Return the [X, Y] coordinate for the center point of the cell that contains the specified text.  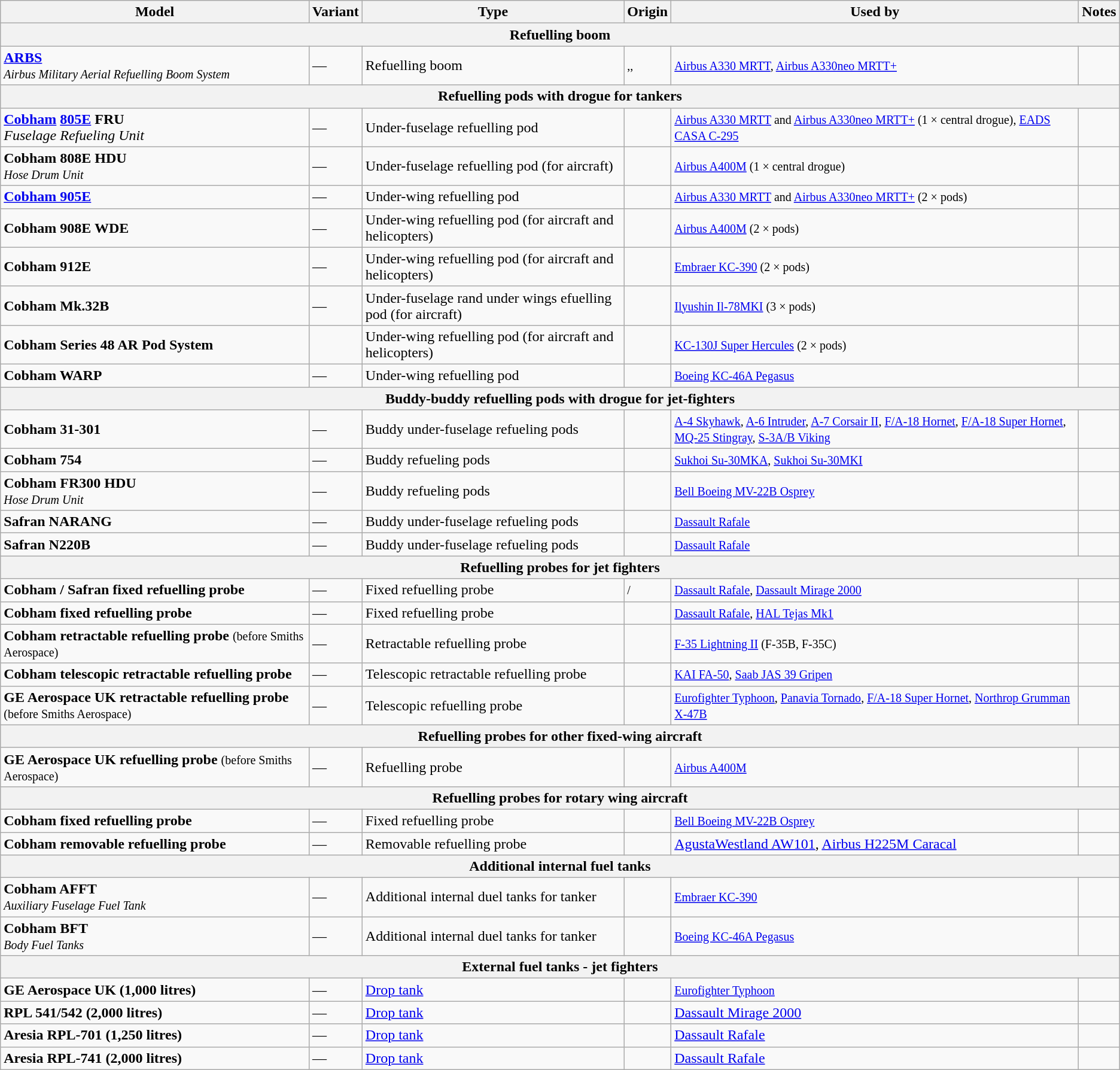
Cobham 808E HDUHose Drum Unit [155, 166]
Notes [1099, 12]
Under-fuselage refuelling pod (for aircraft) [493, 166]
External fuel tanks - jet fighters [560, 967]
Cobham FR300 HDUHose Drum Unit [155, 491]
Safran NARANG [155, 522]
Cobham Series 48 AR Pod System [155, 345]
Cobham removable refuelling probe [155, 843]
Model [155, 12]
Cobham WARP [155, 375]
Embraer KC-390 (2 × pods) [875, 267]
,, [647, 66]
Removable refuelling probe [493, 843]
Used by [875, 12]
Cobham Mk.32B [155, 305]
Cobham BFTBody Fuel Tanks [155, 936]
Retractable refuelling probe [493, 644]
Eurofighter Typhoon, Panavia Tornado, F/A-18 Super Hornet, Northrop Grumman X-47B [875, 705]
Sukhoi Su-30MKA, Sukhoi Su-30MKI [875, 460]
Refuelling probes for other fixed-wing aircraft [560, 736]
RPL 541/542 (2,000 litres) [155, 1013]
/ [647, 590]
Safran N220B [155, 545]
Refuelling pods with drogue for tankers [560, 96]
Aresia RPL-701 (1,250 litres) [155, 1035]
Airbus A400M (2 × pods) [875, 227]
GE Aerospace UK (1,000 litres) [155, 990]
AgustaWestland AW101, Airbus H225M Caracal [875, 843]
Telescopic refuelling probe [493, 705]
GE Aerospace UK retractable refuelling probe (before Smiths Aerospace) [155, 705]
Cobham / Safran fixed refuelling probe [155, 590]
Cobham 905E [155, 197]
Airbus A400M (1 × central drogue) [875, 166]
Cobham AFFTAuxiliary Fuselage Fuel Tank [155, 898]
Refuelling probes for rotary wing aircraft [560, 798]
Cobham 31-301 [155, 430]
Telescopic retractable refuelling probe [493, 674]
Airbus A330 MRTT and Airbus A330neo MRTT+ (2 × pods) [875, 197]
Additional internal fuel tanks [560, 867]
Under-fuselage refuelling pod [493, 127]
Airbus A330 MRTT, Airbus A330neo MRTT+ [875, 66]
Cobham retractable refuelling probe (before Smiths Aerospace) [155, 644]
Dassault Rafale, HAL Tejas Mk1 [875, 613]
GE Aerospace UK refuelling probe (before Smiths Aerospace) [155, 767]
Cobham telescopic retractable refuelling probe [155, 674]
Type [493, 12]
Airbus A330 MRTT and Airbus A330neo MRTT+ (1 × central drogue), EADS CASA C-295 [875, 127]
Airbus A400M [875, 767]
F-35 Lightning II (F-35B, F-35C) [875, 644]
ARBSAirbus Military Aerial Refuelling Boom System [155, 66]
A-4 Skyhawk, A-6 Intruder, A-7 Corsair II, F/A-18 Hornet, F/A-18 Super Hornet, MQ-25 Stingray, S-3A/B Viking [875, 430]
Refuelling probe [493, 767]
KAI FA-50, Saab JAS 39 Gripen [875, 674]
Cobham 912E [155, 267]
Eurofighter Typhoon [875, 990]
Under-fuselage rand under wings efuelling pod (for aircraft) [493, 305]
Ilyushin Il-78MKI (3 × pods) [875, 305]
Cobham 805E FRUFuselage Refueling Unit [155, 127]
Dassault Rafale, Dassault Mirage 2000 [875, 590]
Aresia RPL-741 (2,000 litres) [155, 1058]
KC-130J Super Hercules (2 × pods) [875, 345]
Refuelling probes for jet fighters [560, 567]
Cobham 754 [155, 460]
Dassault Mirage 2000 [875, 1013]
Cobham 908E WDE [155, 227]
Variant [335, 12]
Embraer KC-390 [875, 898]
Buddy-buddy refuelling pods with drogue for jet-fighters [560, 398]
Origin [647, 12]
